Extract the [x, y] coordinate from the center of the cell holding the provided text.  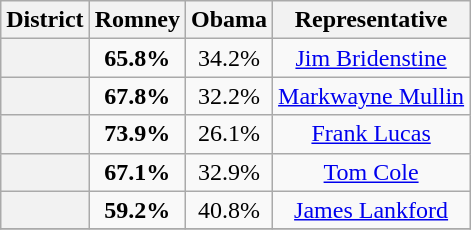
34.2% [230, 58]
65.8% [137, 58]
Markwayne Mullin [372, 96]
Obama [230, 20]
59.2% [137, 210]
73.9% [137, 134]
26.1% [230, 134]
Representative [372, 20]
67.1% [137, 172]
Tom Cole [372, 172]
James Lankford [372, 210]
Romney [137, 20]
Frank Lucas [372, 134]
32.9% [230, 172]
32.2% [230, 96]
District [45, 20]
Jim Bridenstine [372, 58]
67.8% [137, 96]
40.8% [230, 210]
